Determine the (X, Y) coordinate at the center of the cell enclosing the given text.  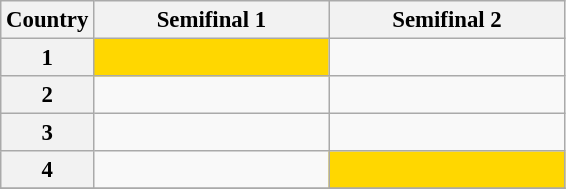
1 (48, 58)
Semifinal 1 (212, 20)
Semifinal 2 (447, 20)
2 (48, 95)
4 (48, 170)
3 (48, 133)
Country (48, 20)
